Locate the cell with the specified text and output its [X, Y] center coordinate. 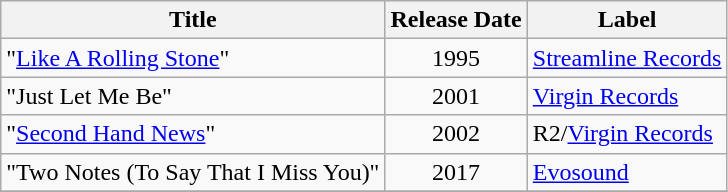
Release Date [456, 20]
2001 [456, 96]
"Two Notes (To Say That I Miss You)" [193, 172]
2017 [456, 172]
Label [627, 20]
1995 [456, 58]
2002 [456, 134]
"Just Let Me Be" [193, 96]
"Like A Rolling Stone" [193, 58]
R2/Virgin Records [627, 134]
Virgin Records [627, 96]
"Second Hand News" [193, 134]
Evosound [627, 172]
Title [193, 20]
Streamline Records [627, 58]
